Locate the cell with the specified text and output its [X, Y] center coordinate. 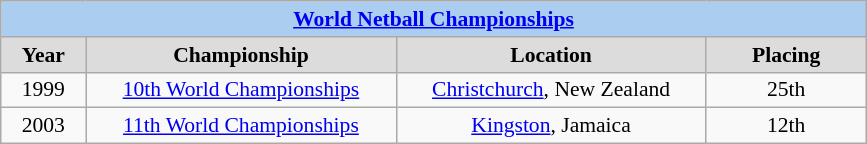
10th World Championships [241, 90]
Christchurch, New Zealand [551, 90]
1999 [44, 90]
World Netball Championships [434, 19]
2003 [44, 126]
Kingston, Jamaica [551, 126]
25th [786, 90]
Championship [241, 55]
Year [44, 55]
11th World Championships [241, 126]
Location [551, 55]
12th [786, 126]
Placing [786, 55]
